Identify which cell holds the provided text, then report its [X, Y] central coordinate. 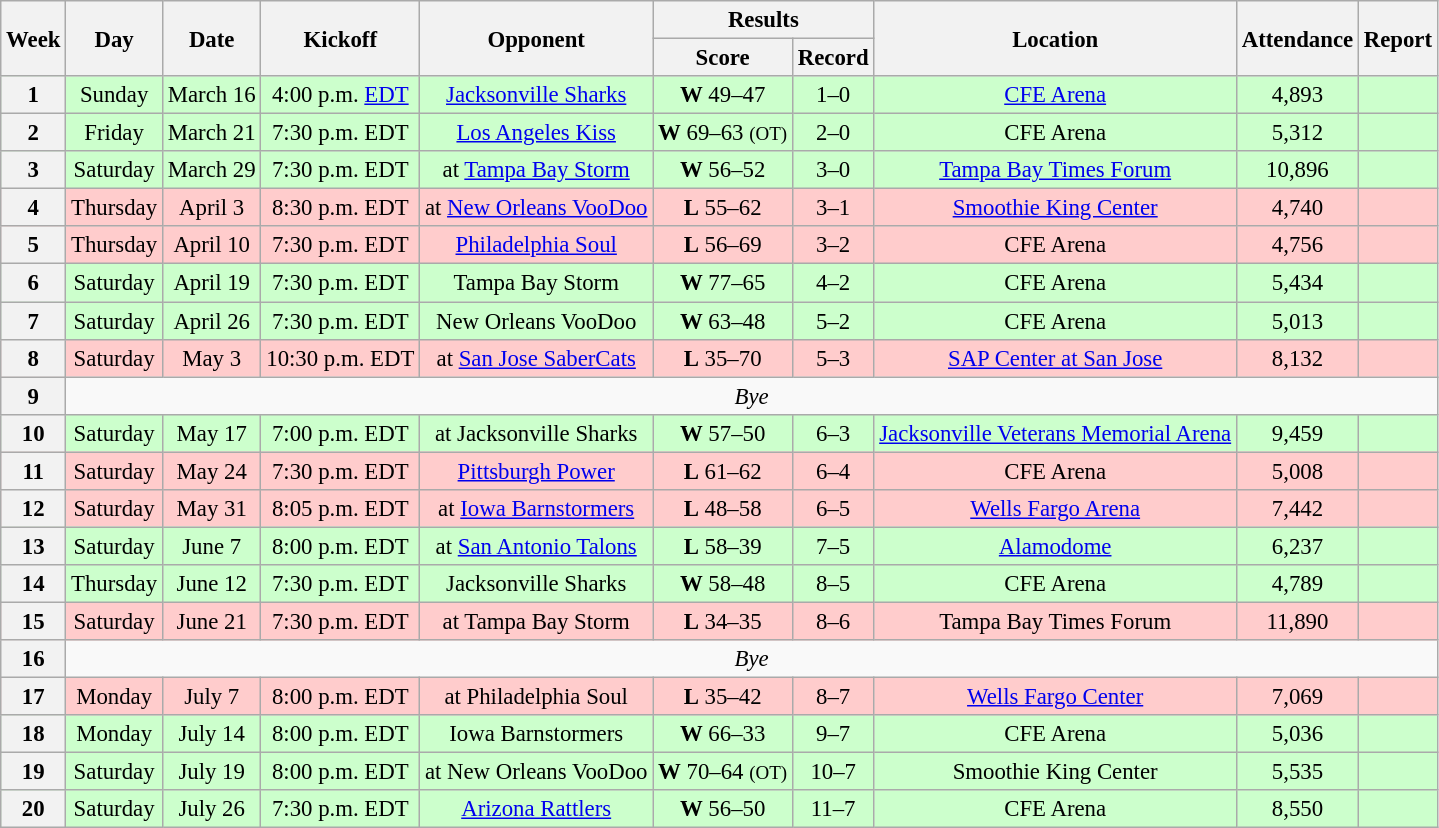
March 21 [212, 133]
16 [34, 659]
Week [34, 38]
6–5 [832, 509]
Location [1056, 38]
4–2 [832, 283]
April 19 [212, 283]
15 [34, 621]
W 57–50 [723, 433]
L 56–69 [723, 245]
July 26 [212, 809]
May 3 [212, 358]
Philadelphia Soul [536, 245]
10:30 p.m. EDT [340, 358]
L 58–39 [723, 546]
W 63–48 [723, 321]
Attendance [1297, 38]
June 7 [212, 546]
5,008 [1297, 471]
5–3 [832, 358]
7,069 [1297, 697]
Wells Fargo Arena [1056, 509]
4,740 [1297, 208]
5,434 [1297, 283]
Los Angeles Kiss [536, 133]
W 70–64 (OT) [723, 772]
W 49–47 [723, 95]
Friday [114, 133]
Wells Fargo Center [1056, 697]
Alamodome [1056, 546]
Record [832, 58]
May 17 [212, 433]
7:00 p.m. EDT [340, 433]
11,890 [1297, 621]
Opponent [536, 38]
8–6 [832, 621]
July 19 [212, 772]
June 21 [212, 621]
6,237 [1297, 546]
Date [212, 38]
Tampa Bay Storm [536, 283]
SAP Center at San Jose [1056, 358]
4,789 [1297, 584]
at San Antonio Talons [536, 546]
at San Jose SaberCats [536, 358]
1 [34, 95]
4,756 [1297, 245]
9–7 [832, 734]
11–7 [832, 809]
10,896 [1297, 170]
L 55–62 [723, 208]
8–7 [832, 697]
W 56–50 [723, 809]
8:05 p.m. EDT [340, 509]
8 [34, 358]
7–5 [832, 546]
11 [34, 471]
5,013 [1297, 321]
L 34–35 [723, 621]
3–2 [832, 245]
8,132 [1297, 358]
W 69–63 (OT) [723, 133]
Day [114, 38]
Score [723, 58]
Pittsburgh Power [536, 471]
Arizona Rattlers [536, 809]
July 7 [212, 697]
3–1 [832, 208]
5,535 [1297, 772]
July 14 [212, 734]
6 [34, 283]
at Jacksonville Sharks [536, 433]
8:30 p.m. EDT [340, 208]
May 24 [212, 471]
2–0 [832, 133]
4 [34, 208]
Report [1398, 38]
6–4 [832, 471]
W 56–52 [723, 170]
Results [764, 20]
1–0 [832, 95]
at Philadelphia Soul [536, 697]
Kickoff [340, 38]
April 26 [212, 321]
5,036 [1297, 734]
20 [34, 809]
8,550 [1297, 809]
4,893 [1297, 95]
New Orleans VooDoo [536, 321]
3–0 [832, 170]
14 [34, 584]
March 29 [212, 170]
May 31 [212, 509]
5 [34, 245]
W 58–48 [723, 584]
10–7 [832, 772]
10 [34, 433]
Sunday [114, 95]
12 [34, 509]
5,312 [1297, 133]
W 66–33 [723, 734]
March 16 [212, 95]
W 77–65 [723, 283]
4:00 p.m. EDT [340, 95]
June 12 [212, 584]
8–5 [832, 584]
18 [34, 734]
April 3 [212, 208]
13 [34, 546]
19 [34, 772]
L 48–58 [723, 509]
L 61–62 [723, 471]
L 35–42 [723, 697]
2 [34, 133]
7 [34, 321]
Iowa Barnstormers [536, 734]
April 10 [212, 245]
L 35–70 [723, 358]
at Iowa Barnstormers [536, 509]
Jacksonville Veterans Memorial Arena [1056, 433]
9,459 [1297, 433]
7,442 [1297, 509]
17 [34, 697]
3 [34, 170]
6–3 [832, 433]
5–2 [832, 321]
9 [34, 396]
